From the cell containing the given text, extract its center point as (X, Y) coordinate. 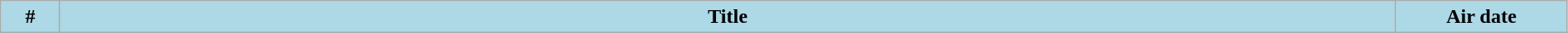
# (30, 17)
Title (728, 17)
Air date (1481, 17)
